Pinpoint the cell where the given text exists, returning its [X, Y] midpoint coordinate. 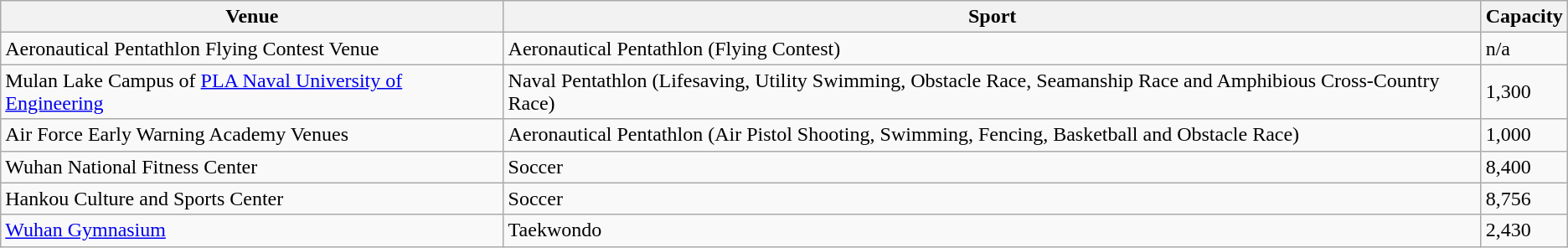
8,400 [1524, 167]
Venue [252, 17]
2,430 [1524, 230]
Aeronautical Pentathlon (Flying Contest) [992, 49]
n/a [1524, 49]
Naval Pentathlon (Lifesaving, Utility Swimming, Obstacle Race, Seamanship Race and Amphibious Cross-Country Race) [992, 92]
Capacity [1524, 17]
Hankou Culture and Sports Center [252, 199]
Sport [992, 17]
1,000 [1524, 135]
Mulan Lake Campus of PLA Naval University of Engineering [252, 92]
Taekwondo [992, 230]
Wuhan Gymnasium [252, 230]
1,300 [1524, 92]
Aeronautical Pentathlon (Air Pistol Shooting, Swimming, Fencing, Basketball and Obstacle Race) [992, 135]
Aeronautical Pentathlon Flying Contest Venue [252, 49]
8,756 [1524, 199]
Air Force Early Warning Academy Venues [252, 135]
Wuhan National Fitness Center [252, 167]
